Pinpoint the cell where the given text exists, returning its [X, Y] midpoint coordinate. 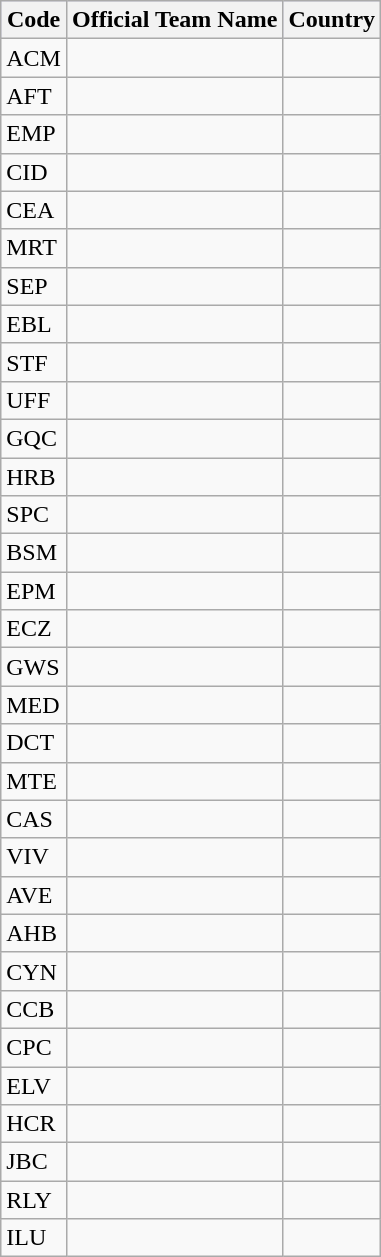
ACM [34, 58]
ELV [34, 1085]
DCT [34, 743]
CCB [34, 1009]
CEA [34, 210]
EPM [34, 591]
BSM [34, 553]
SEP [34, 286]
STF [34, 362]
HCR [34, 1124]
CID [34, 172]
UFF [34, 400]
HRB [34, 477]
AFT [34, 96]
JBC [34, 1162]
MTE [34, 781]
CYN [34, 971]
MED [34, 705]
AHB [34, 933]
CPC [34, 1047]
RLY [34, 1200]
MRT [34, 248]
EBL [34, 324]
SPC [34, 515]
Official Team Name [174, 20]
ILU [34, 1238]
EMP [34, 134]
AVE [34, 895]
GWS [34, 667]
Code [34, 20]
VIV [34, 857]
ECZ [34, 629]
GQC [34, 438]
Country [332, 20]
CAS [34, 819]
